Detect which cell encompasses the target text, then output its [X, Y] center coordinate. 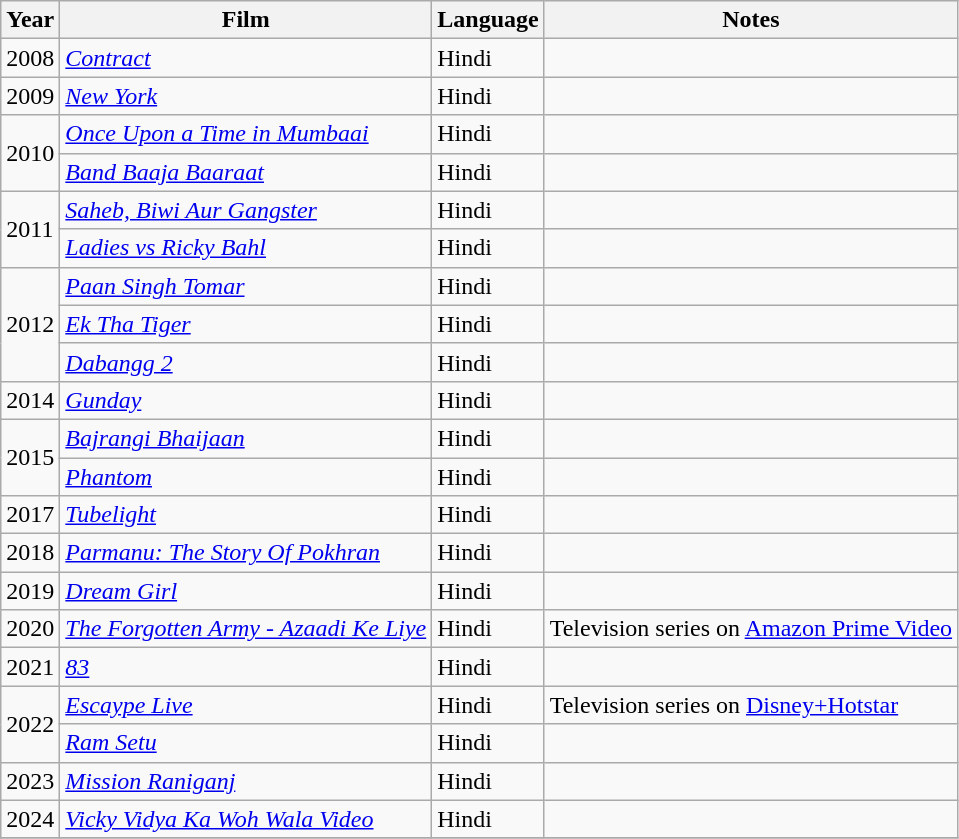
Year [30, 20]
2024 [30, 819]
83 [246, 667]
Ram Setu [246, 743]
2008 [30, 58]
Ek Tha Tiger [246, 324]
Vicky Vidya Ka Woh Wala Video [246, 819]
Mission Raniganj [246, 781]
Television series on Amazon Prime Video [750, 629]
Dabangg 2 [246, 362]
Band Baaja Baaraat [246, 172]
2015 [30, 457]
Tubelight [246, 515]
Contract [246, 58]
Ladies vs Ricky Bahl [246, 248]
Notes [750, 20]
2023 [30, 781]
2009 [30, 96]
Once Upon a Time in Mumbaai [246, 134]
2017 [30, 515]
2021 [30, 667]
Parmanu: The Story Of Pokhran [246, 553]
Television series on Disney+Hotstar [750, 705]
Gunday [246, 400]
2014 [30, 400]
The Forgotten Army - Azaadi Ke Liye [246, 629]
2010 [30, 153]
Language [488, 20]
Paan Singh Tomar [246, 286]
2011 [30, 229]
2019 [30, 591]
Escaype Live [246, 705]
Saheb, Biwi Aur Gangster [246, 210]
2012 [30, 324]
Phantom [246, 477]
Film [246, 20]
Bajrangi Bhaijaan [246, 438]
2020 [30, 629]
Dream Girl [246, 591]
2022 [30, 724]
New York [246, 96]
2018 [30, 553]
